Capture the cell that displays the provided text and extract its [X, Y] central coordinate. 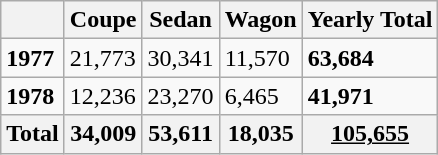
1977 [33, 58]
11,570 [260, 58]
6,465 [260, 96]
34,009 [103, 134]
Total [33, 134]
Wagon [260, 20]
Yearly Total [370, 20]
18,035 [260, 134]
21,773 [103, 58]
53,611 [180, 134]
30,341 [180, 58]
23,270 [180, 96]
Coupe [103, 20]
41,971 [370, 96]
Sedan [180, 20]
12,236 [103, 96]
63,684 [370, 58]
1978 [33, 96]
105,655 [370, 134]
